Locate the cell with the specified text and output its [x, y] center coordinate. 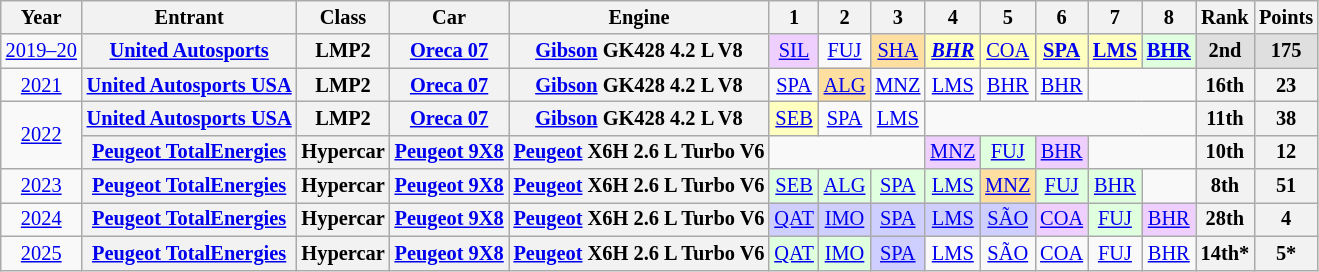
Engine [640, 17]
2023 [42, 186]
Entrant [190, 17]
Points [1286, 17]
2nd [1225, 51]
Rank [1225, 17]
23 [1286, 85]
14th* [1225, 253]
5 [1008, 17]
12 [1286, 152]
5* [1286, 253]
28th [1225, 219]
10th [1225, 152]
175 [1286, 51]
United Autosports [190, 51]
8th [1225, 186]
1 [794, 17]
51 [1286, 186]
2024 [42, 219]
3 [898, 17]
2021 [42, 85]
8 [1169, 17]
38 [1286, 118]
7 [1115, 17]
6 [1062, 17]
16th [1225, 85]
Year [42, 17]
11th [1225, 118]
2025 [42, 253]
Class [344, 17]
2019–20 [42, 51]
Car [450, 17]
SIL [794, 51]
SHA [898, 51]
2022 [42, 134]
2 [845, 17]
